Detect which cell encompasses the target text, then output its [x, y] center coordinate. 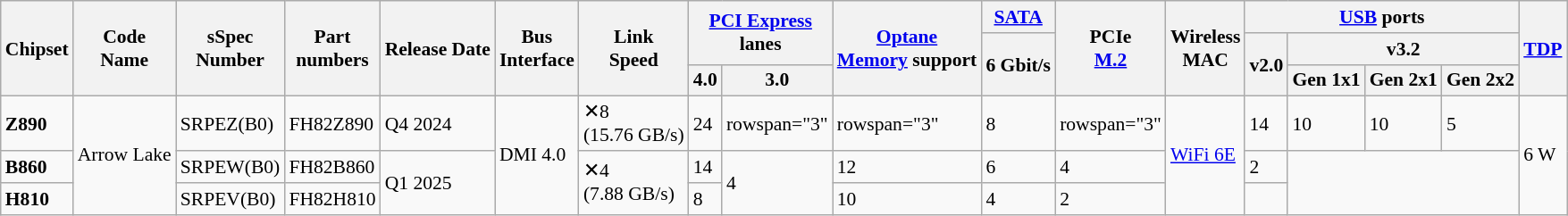
Chipset [38, 48]
BusInterface [537, 48]
5 [1480, 123]
FH82H810 [332, 199]
6 W [1542, 155]
sSpecNumber [231, 48]
v3.2 [1403, 49]
6 [1019, 167]
DMI 4.0 [537, 155]
SRPEW(B0) [231, 167]
LinkSpeed [634, 48]
SATA [1019, 17]
4.0 [706, 80]
B860 [38, 167]
FH82B860 [332, 167]
TDP [1542, 48]
H810 [38, 199]
Arrow Lake [125, 155]
Gen 2x2 [1480, 80]
WiFi 6E [1205, 155]
SRPEZ(B0) [231, 123]
Release Date [438, 48]
FH82Z890 [332, 123]
OptaneMemory support [908, 48]
Gen 2x1 [1404, 80]
12 [908, 167]
PCIeM.2 [1111, 48]
✕4(7.88 GB/s) [634, 182]
PCI Expresslanes [761, 32]
CodeName [125, 48]
Q1 2025 [438, 182]
Gen 1x1 [1326, 80]
Z890 [38, 123]
6 Gbit/s [1019, 64]
v2.0 [1266, 64]
SRPEV(B0) [231, 199]
USB ports [1381, 17]
✕8(15.76 GB/s) [634, 123]
Q4 2024 [438, 123]
24 [706, 123]
WirelessMAC [1205, 48]
Partnumbers [332, 48]
3.0 [777, 80]
